Capture the cell that displays the provided text and extract its [x, y] central coordinate. 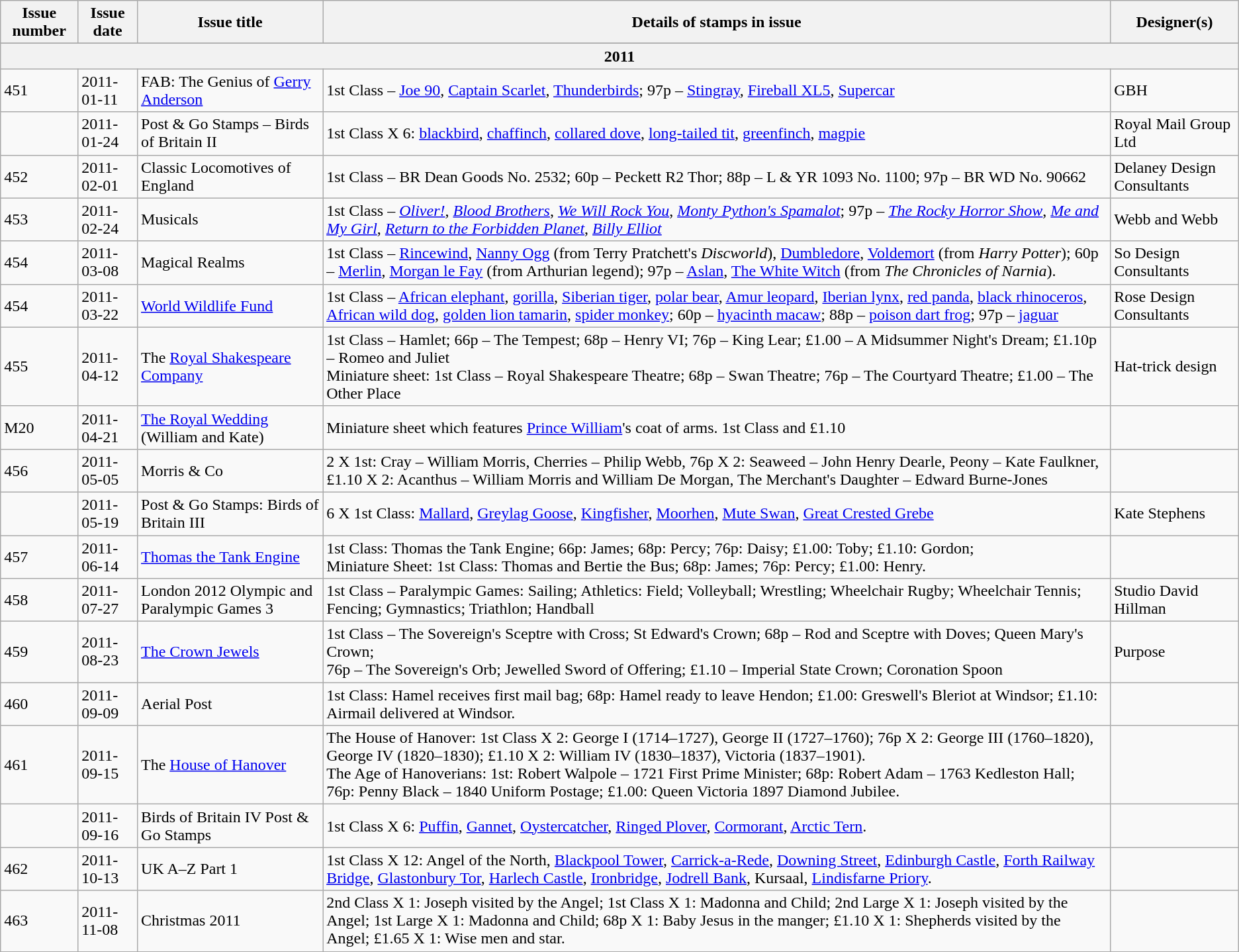
London 2012 Olympic and Paralympic Games 3 [230, 600]
Royal Mail Group Ltd [1175, 134]
459 [40, 652]
2011-10-13 [108, 869]
Classic Locomotives of England [230, 176]
Morris & Co [230, 470]
2011-03-08 [108, 262]
Musicals [230, 220]
1st Class – BR Dean Goods No. 2532; 60p – Peckett R2 Thor; 88p – L & YR 1093 No. 1100; 97p – BR WD No. 90662 [717, 176]
2011-03-22 [108, 306]
Issue date [108, 23]
Delaney Design Consultants [1175, 176]
Kate Stephens [1175, 514]
The Royal Wedding (William and Kate) [230, 428]
456 [40, 470]
Miniature sheet which features Prince William's coat of arms. 1st Class and £1.10 [717, 428]
2011-05-05 [108, 470]
2011-09-09 [108, 704]
2011-02-24 [108, 220]
GBH [1175, 90]
2011-11-08 [108, 921]
1st Class X 6: blackbird, chaffinch, collared dove, long-tailed tit, greenfinch, magpie [717, 134]
455 [40, 367]
451 [40, 90]
The House of Hanover [230, 765]
2011-08-23 [108, 652]
2011-06-14 [108, 556]
2011-01-11 [108, 90]
Birds of Britain IV Post & Go Stamps [230, 826]
Rose Design Consultants [1175, 306]
World Wildlife Fund [230, 306]
2011-07-27 [108, 600]
M20 [40, 428]
460 [40, 704]
The Royal Shakespeare Company [230, 367]
2011 [619, 56]
2011-04-12 [108, 367]
462 [40, 869]
Purpose [1175, 652]
Aerial Post [230, 704]
So Design Consultants [1175, 262]
2011-09-16 [108, 826]
463 [40, 921]
Issue number [40, 23]
6 X 1st Class: Mallard, Greylag Goose, Kingfisher, Moorhen, Mute Swan, Great Crested Grebe [717, 514]
FAB: The Genius of Gerry Anderson [230, 90]
Christmas 2011 [230, 921]
Post & Go Stamps – Birds of Britain II [230, 134]
1st Class – Joe 90, Captain Scarlet, Thunderbirds; 97p – Stingray, Fireball XL5, Supercar [717, 90]
Designer(s) [1175, 23]
Details of stamps in issue [717, 23]
1st Class X 6: Puffin, Gannet, Oystercatcher, Ringed Plover, Cormorant, Arctic Tern. [717, 826]
Studio David Hillman [1175, 600]
452 [40, 176]
453 [40, 220]
2011-04-21 [108, 428]
458 [40, 600]
Hat-trick design [1175, 367]
Post & Go Stamps: Birds of Britain III [230, 514]
2011-02-01 [108, 176]
Issue title [230, 23]
UK A–Z Part 1 [230, 869]
461 [40, 765]
The Crown Jewels [230, 652]
2011-05-19 [108, 514]
Thomas the Tank Engine [230, 556]
457 [40, 556]
2011-09-15 [108, 765]
Webb and Webb [1175, 220]
2011-01-24 [108, 134]
Magical Realms [230, 262]
